Output the [x, y] coordinate of the center of the cell containing the given text.  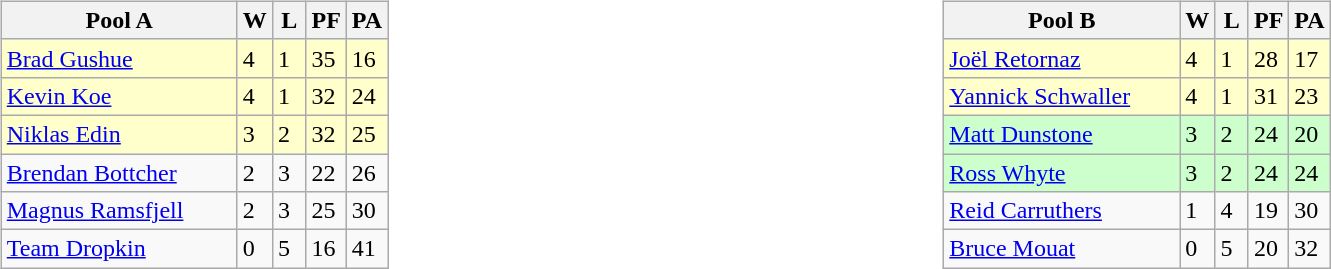
Brad Gushue [119, 58]
Reid Carruthers [1062, 211]
Ross Whyte [1062, 173]
Pool A [119, 20]
19 [1268, 211]
22 [326, 173]
Bruce Mouat [1062, 249]
Yannick Schwaller [1062, 96]
Kevin Koe [119, 96]
35 [326, 58]
17 [1310, 58]
Team Dropkin [119, 249]
Niklas Edin [119, 134]
31 [1268, 96]
41 [366, 249]
Matt Dunstone [1062, 134]
Brendan Bottcher [119, 173]
28 [1268, 58]
26 [366, 173]
Pool B [1062, 20]
Magnus Ramsfjell [119, 211]
Joël Retornaz [1062, 58]
23 [1310, 96]
